Identify which cell holds the provided text, then report its [X, Y] central coordinate. 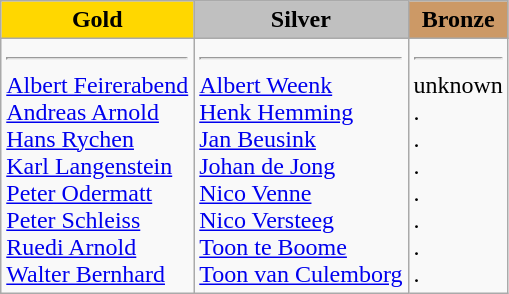
Silver [301, 20]
Albert WeenkHenk HemmingJan BeusinkJohan de JongNico VenneNico VersteegToon te BoomeToon van Culemborg [301, 166]
unknown....... [458, 166]
Gold [98, 20]
Albert FeirerabendAndreas ArnoldHans RychenKarl LangensteinPeter OdermattPeter SchleissRuedi ArnoldWalter Bernhard [98, 166]
Bronze [458, 20]
